Extract the [x, y] coordinate from the center of the cell holding the provided text.  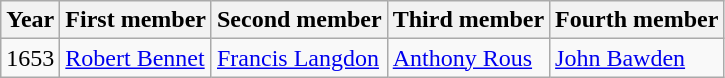
Second member [299, 20]
Anthony Rous [468, 58]
Third member [468, 20]
John Bawden [637, 58]
1653 [30, 58]
Francis Langdon [299, 58]
First member [136, 20]
Fourth member [637, 20]
Year [30, 20]
Robert Bennet [136, 58]
